Extract the (X, Y) coordinate from the center of the cell holding the provided text.  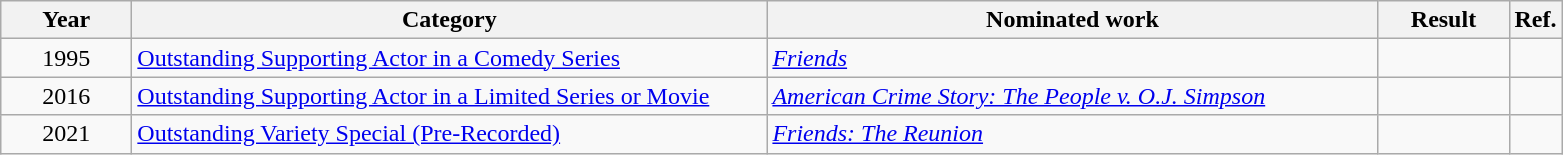
Outstanding Variety Special (Pre-Recorded) (450, 134)
2016 (66, 96)
2021 (66, 134)
Nominated work (1072, 20)
Outstanding Supporting Actor in a Comedy Series (450, 58)
American Crime Story: The People v. O.J. Simpson (1072, 96)
Outstanding Supporting Actor in a Limited Series or Movie (450, 96)
Ref. (1536, 20)
Category (450, 20)
Friends (1072, 58)
1995 (66, 58)
Result (1444, 20)
Year (66, 20)
Friends: The Reunion (1072, 134)
